Extract the [X, Y] coordinate from the center of the cell holding the provided text.  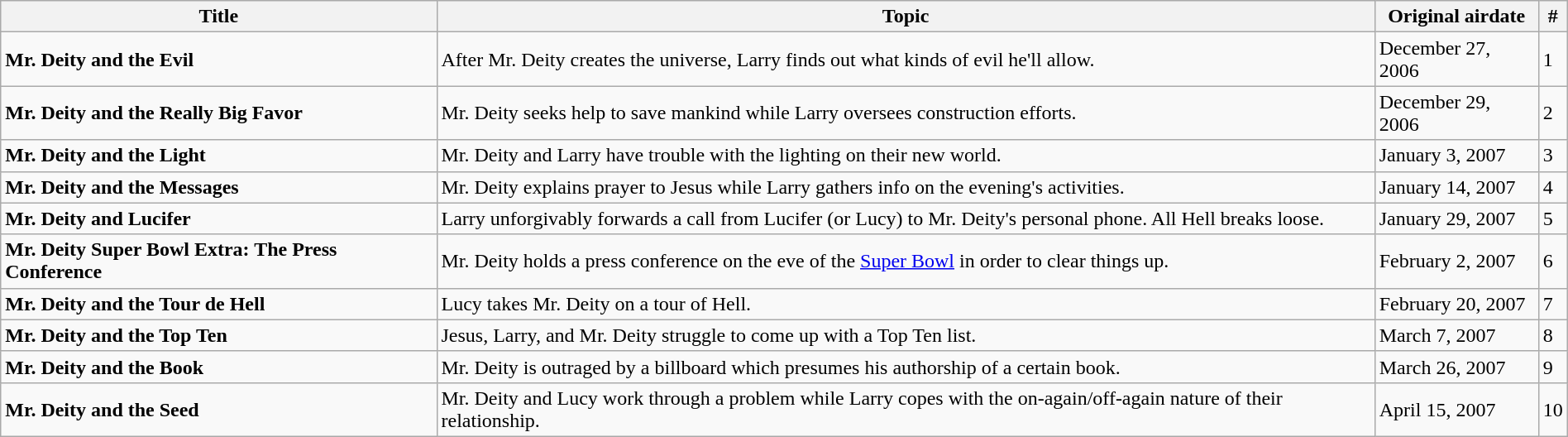
6 [1553, 262]
March 26, 2007 [1456, 367]
April 15, 2007 [1456, 409]
Mr. Deity and the Messages [218, 187]
# [1553, 17]
December 27, 2006 [1456, 60]
January 3, 2007 [1456, 156]
9 [1553, 367]
Mr. Deity and Lucy work through a problem while Larry copes with the on-again/off-again nature of their relationship. [906, 409]
Mr. Deity and the Really Big Favor [218, 113]
Mr. Deity and the Seed [218, 409]
Mr. Deity explains prayer to Jesus while Larry gathers info on the evening's activities. [906, 187]
Topic [906, 17]
Mr. Deity Super Bowl Extra: The Press Conference [218, 262]
Original airdate [1456, 17]
Title [218, 17]
Mr. Deity and the Top Ten [218, 335]
After Mr. Deity creates the universe, Larry finds out what kinds of evil he'll allow. [906, 60]
4 [1553, 187]
Lucy takes Mr. Deity on a tour of Hell. [906, 304]
Mr. Deity and the Tour de Hell [218, 304]
Mr. Deity and the Evil [218, 60]
March 7, 2007 [1456, 335]
2 [1553, 113]
5 [1553, 218]
February 2, 2007 [1456, 262]
Mr. Deity and Larry have trouble with the lighting on their new world. [906, 156]
January 29, 2007 [1456, 218]
Jesus, Larry, and Mr. Deity struggle to come up with a Top Ten list. [906, 335]
January 14, 2007 [1456, 187]
Mr. Deity seeks help to save mankind while Larry oversees construction efforts. [906, 113]
10 [1553, 409]
Mr. Deity and Lucifer [218, 218]
Mr. Deity holds a press conference on the eve of the Super Bowl in order to clear things up. [906, 262]
8 [1553, 335]
Mr. Deity is outraged by a billboard which presumes his authorship of a certain book. [906, 367]
3 [1553, 156]
Mr. Deity and the Book [218, 367]
December 29, 2006 [1456, 113]
Mr. Deity and the Light [218, 156]
7 [1553, 304]
February 20, 2007 [1456, 304]
Larry unforgivably forwards a call from Lucifer (or Lucy) to Mr. Deity's personal phone. All Hell breaks loose. [906, 218]
1 [1553, 60]
